For the text-containing cell, return its midpoint in (X, Y) coordinate format. 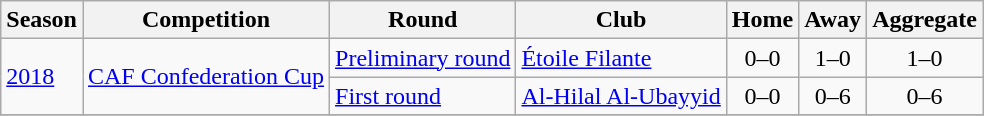
Preliminary round (423, 58)
Aggregate (925, 20)
Home (762, 20)
Competition (206, 20)
Al-Hilal Al-Ubayyid (621, 96)
Round (423, 20)
2018 (42, 77)
Club (621, 20)
First round (423, 96)
Away (833, 20)
Season (42, 20)
CAF Confederation Cup (206, 77)
Étoile Filante (621, 58)
